From the cell containing the given text, extract its center point as (X, Y) coordinate. 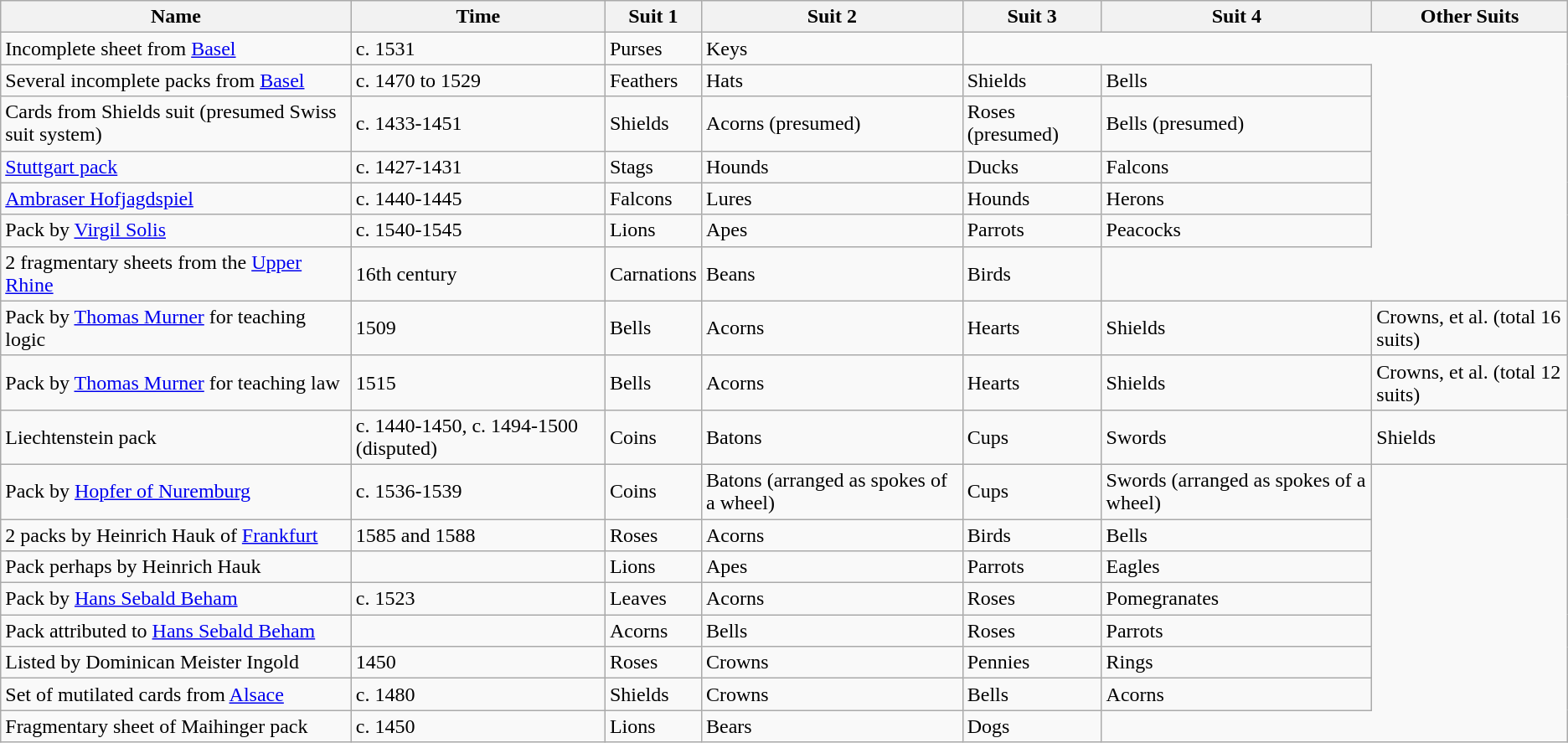
c. 1480 (477, 694)
Hats (832, 80)
Suit 3 (1032, 17)
16th century (477, 273)
Herons (1236, 199)
Leaves (653, 599)
Eagles (1236, 567)
1450 (477, 663)
Feathers (653, 80)
c. 1523 (477, 599)
Swords (arranged as spokes of a wheel) (1236, 491)
Set of mutilated cards from Alsace (176, 694)
Name (176, 17)
c. 1450 (477, 726)
Roses (presumed) (1032, 124)
Beans (832, 273)
Suit 1 (653, 17)
c. 1470 to 1529 (477, 80)
Pomegranates (1236, 599)
Crowns, et al. (total 12 suits) (1469, 382)
Pack attributed to Hans Sebald Beham (176, 631)
Swords (1236, 437)
Stags (653, 167)
c. 1427-1431 (477, 167)
Pack perhaps by Heinrich Hauk (176, 567)
c. 1540-1545 (477, 230)
Incomplete sheet from Basel (176, 49)
Pack by Thomas Murner for teaching logic (176, 328)
Other Suits (1469, 17)
Fragmentary sheet of Maihinger pack (176, 726)
c. 1440-1445 (477, 199)
Bears (832, 726)
Batons (arranged as spokes of a wheel) (832, 491)
Rings (1236, 663)
Suit 2 (832, 17)
Dogs (1032, 726)
Suit 4 (1236, 17)
2 packs by Heinrich Hauk of Frankfurt (176, 535)
Peacocks (1236, 230)
1585 and 1588 (477, 535)
c. 1531 (477, 49)
Cards from Shields suit (presumed Swiss suit system) (176, 124)
c. 1440-1450, c. 1494-1500 (disputed) (477, 437)
Pack by Hans Sebald Beham (176, 599)
Keys (832, 49)
Purses (653, 49)
2 fragmentary sheets from the Upper Rhine (176, 273)
Liechtenstein pack (176, 437)
Acorns (presumed) (832, 124)
Batons (832, 437)
Pennies (1032, 663)
1515 (477, 382)
c. 1433-1451 (477, 124)
Bells (presumed) (1236, 124)
Pack by Thomas Murner for teaching law (176, 382)
c. 1536-1539 (477, 491)
Lures (832, 199)
Carnations (653, 273)
Time (477, 17)
Listed by Dominican Meister Ingold (176, 663)
Ducks (1032, 167)
Pack by Hopfer of Nuremburg (176, 491)
Ambraser Hofjagdspiel (176, 199)
Pack by Virgil Solis (176, 230)
Several incomplete packs from Basel (176, 80)
1509 (477, 328)
Stuttgart pack (176, 167)
Crowns, et al. (total 16 suits) (1469, 328)
